Search for the cell housing the specified text and yield its [X, Y] center coordinate. 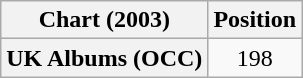
198 [255, 58]
Position [255, 20]
UK Albums (OCC) [104, 58]
Chart (2003) [104, 20]
